Capture the cell that displays the provided text and extract its (X, Y) central coordinate. 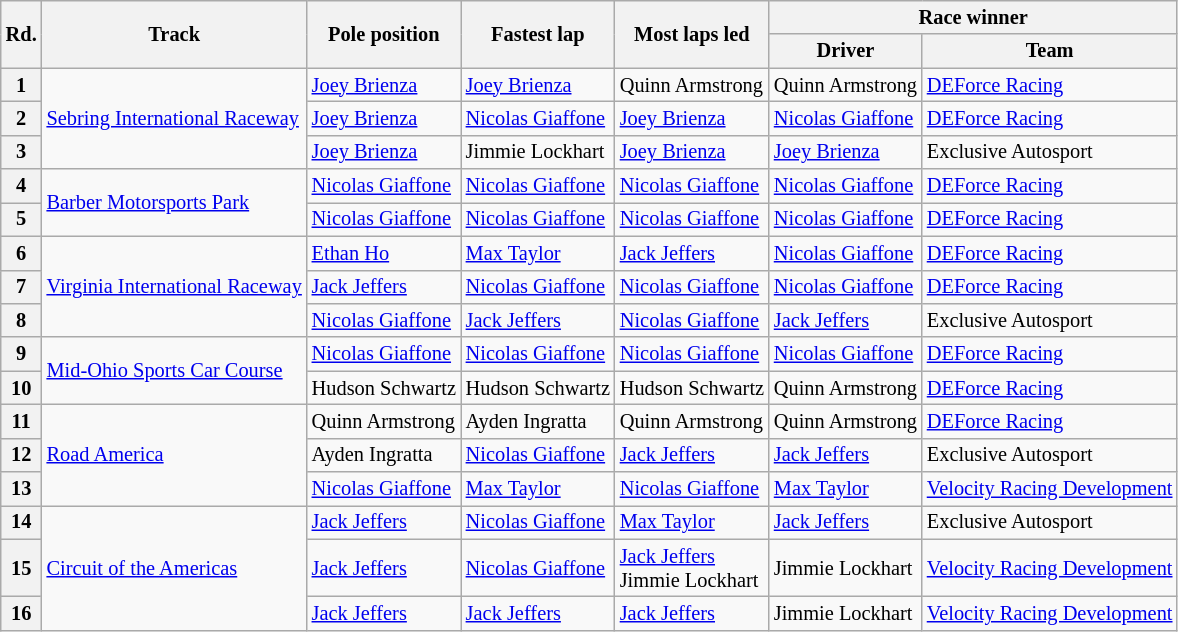
Driver (846, 51)
12 (22, 455)
10 (22, 388)
5 (22, 219)
Race winner (973, 17)
2 (22, 118)
Barber Motorsports Park (174, 202)
13 (22, 489)
Most laps led (692, 34)
Circuit of the Americas (174, 568)
14 (22, 522)
7 (22, 287)
16 (22, 613)
3 (22, 152)
Ethan Ho (384, 253)
8 (22, 320)
Jack Jeffers Jimmie Lockhart (692, 568)
Rd. (22, 34)
Track (174, 34)
Fastest lap (538, 34)
Sebring International Raceway (174, 118)
Virginia International Raceway (174, 286)
11 (22, 421)
Mid-Ohio Sports Car Course (174, 370)
6 (22, 253)
15 (22, 568)
1 (22, 85)
Pole position (384, 34)
9 (22, 354)
4 (22, 186)
Road America (174, 454)
Team (1050, 51)
